Extract the (x, y) coordinate from the center of the cell holding the provided text.  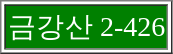
금강산 2-426 (86, 26)
